For the text-containing cell, return its midpoint in [X, Y] coordinate format. 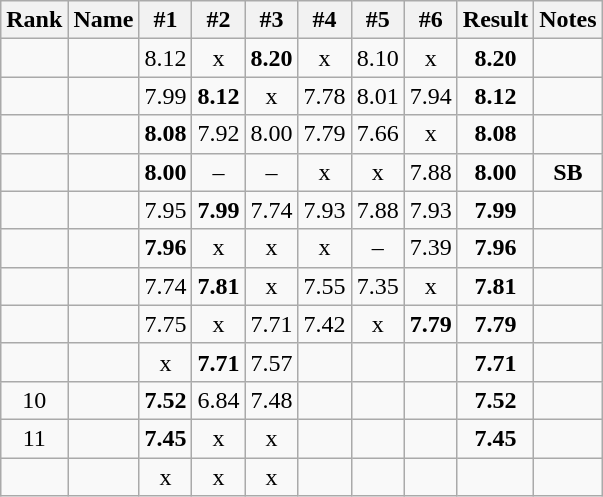
#1 [166, 20]
SB [568, 172]
8.10 [378, 58]
7.95 [166, 210]
7.55 [324, 286]
7.39 [430, 248]
7.94 [430, 96]
7.78 [324, 96]
Result [495, 20]
7.35 [378, 286]
7.66 [378, 134]
#3 [272, 20]
8.01 [378, 96]
7.92 [218, 134]
#5 [378, 20]
#6 [430, 20]
7.57 [272, 362]
Name [104, 20]
#4 [324, 20]
10 [34, 400]
7.42 [324, 324]
#2 [218, 20]
6.84 [218, 400]
Rank [34, 20]
7.48 [272, 400]
11 [34, 438]
7.75 [166, 324]
Notes [568, 20]
